Scan for the cell matching the given text and deliver its (x, y) coordinate at center. 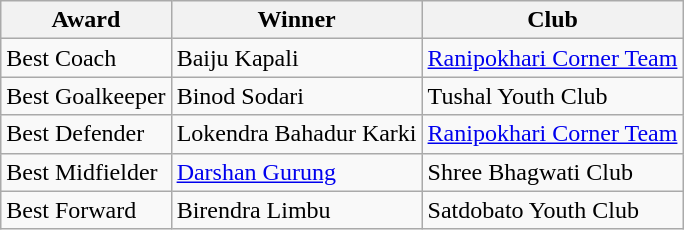
Award (86, 20)
Best Coach (86, 58)
Best Defender (86, 134)
Tushal Youth Club (552, 96)
Shree Bhagwati Club (552, 172)
Best Midfielder (86, 172)
Baiju Kapali (296, 58)
Birendra Limbu (296, 210)
Lokendra Bahadur Karki (296, 134)
Club (552, 20)
Satdobato Youth Club (552, 210)
Winner (296, 20)
Best Goalkeeper (86, 96)
Best Forward (86, 210)
Binod Sodari (296, 96)
Darshan Gurung (296, 172)
